Find where the given text appears and provide that cell's center as (X, Y) coordinate. 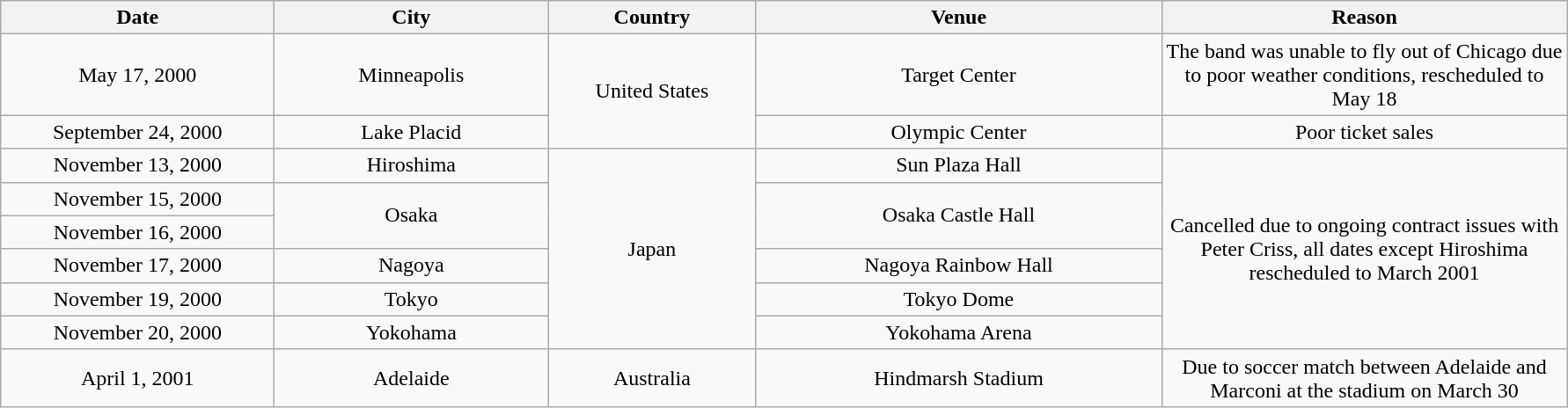
September 24, 2000 (137, 132)
Venue (959, 18)
Australia (652, 378)
Yokohama (412, 332)
City (412, 18)
Tokyo (412, 299)
Japan (652, 249)
November 13, 2000 (137, 165)
November 15, 2000 (137, 199)
United States (652, 91)
April 1, 2001 (137, 378)
Hiroshima (412, 165)
November 17, 2000 (137, 266)
Adelaide (412, 378)
The band was unable to fly out of Chicago due to poor weather conditions, rescheduled to May 18 (1364, 75)
Olympic Center (959, 132)
Osaka (412, 215)
Country (652, 18)
Hindmarsh Stadium (959, 378)
Tokyo Dome (959, 299)
Poor ticket sales (1364, 132)
Due to soccer match between Adelaide and Marconi at the stadium on March 30 (1364, 378)
Minneapolis (412, 75)
Reason (1364, 18)
Nagoya (412, 266)
Nagoya Rainbow Hall (959, 266)
Target Center (959, 75)
Cancelled due to ongoing contract issues with Peter Criss, all dates except Hiroshima rescheduled to March 2001 (1364, 249)
November 20, 2000 (137, 332)
Osaka Castle Hall (959, 215)
Yokohama Arena (959, 332)
Sun Plaza Hall (959, 165)
November 16, 2000 (137, 232)
Date (137, 18)
Lake Placid (412, 132)
May 17, 2000 (137, 75)
November 19, 2000 (137, 299)
